Find where the given text appears and provide that cell's center as [x, y] coordinate. 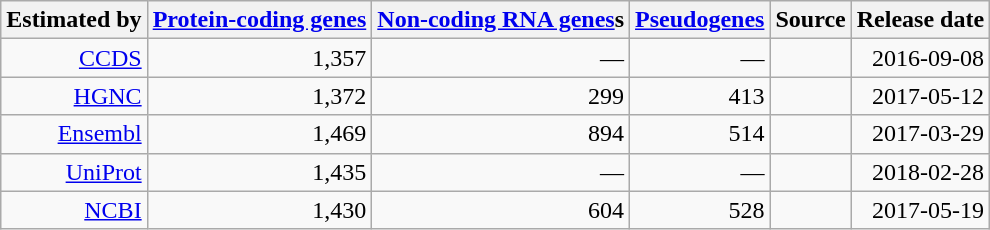
Ensembl [74, 134]
Source [810, 20]
528 [700, 210]
604 [501, 210]
2017-05-12 [920, 96]
2016-09-08 [920, 58]
Non-coding RNA geness [501, 20]
2017-03-29 [920, 134]
514 [700, 134]
2017-05-19 [920, 210]
Release date [920, 20]
413 [700, 96]
1,435 [260, 172]
1,372 [260, 96]
1,469 [260, 134]
894 [501, 134]
Pseudogenes [700, 20]
CCDS [74, 58]
HGNC [74, 96]
299 [501, 96]
Estimated by [74, 20]
1,357 [260, 58]
UniProt [74, 172]
NCBI [74, 210]
Protein-coding genes [260, 20]
2018-02-28 [920, 172]
1,430 [260, 210]
